Identify which cell holds the provided text, then report its [X, Y] central coordinate. 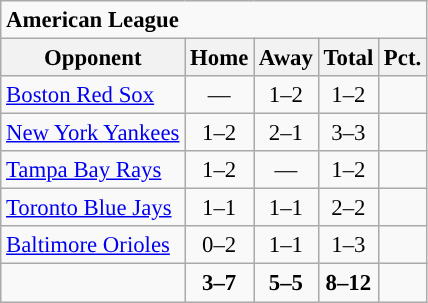
0–2 [220, 245]
New York Yankees [93, 133]
3–3 [348, 133]
8–12 [348, 283]
Opponent [93, 58]
Tampa Bay Rays [93, 170]
Toronto Blue Jays [93, 208]
American League [214, 20]
2–2 [348, 208]
3–7 [220, 283]
1–3 [348, 245]
Away [286, 58]
5–5 [286, 283]
Boston Red Sox [93, 95]
2–1 [286, 133]
Baltimore Orioles [93, 245]
Total [348, 58]
Pct. [403, 58]
Home [220, 58]
